Identify which cell holds the provided text, then report its (X, Y) central coordinate. 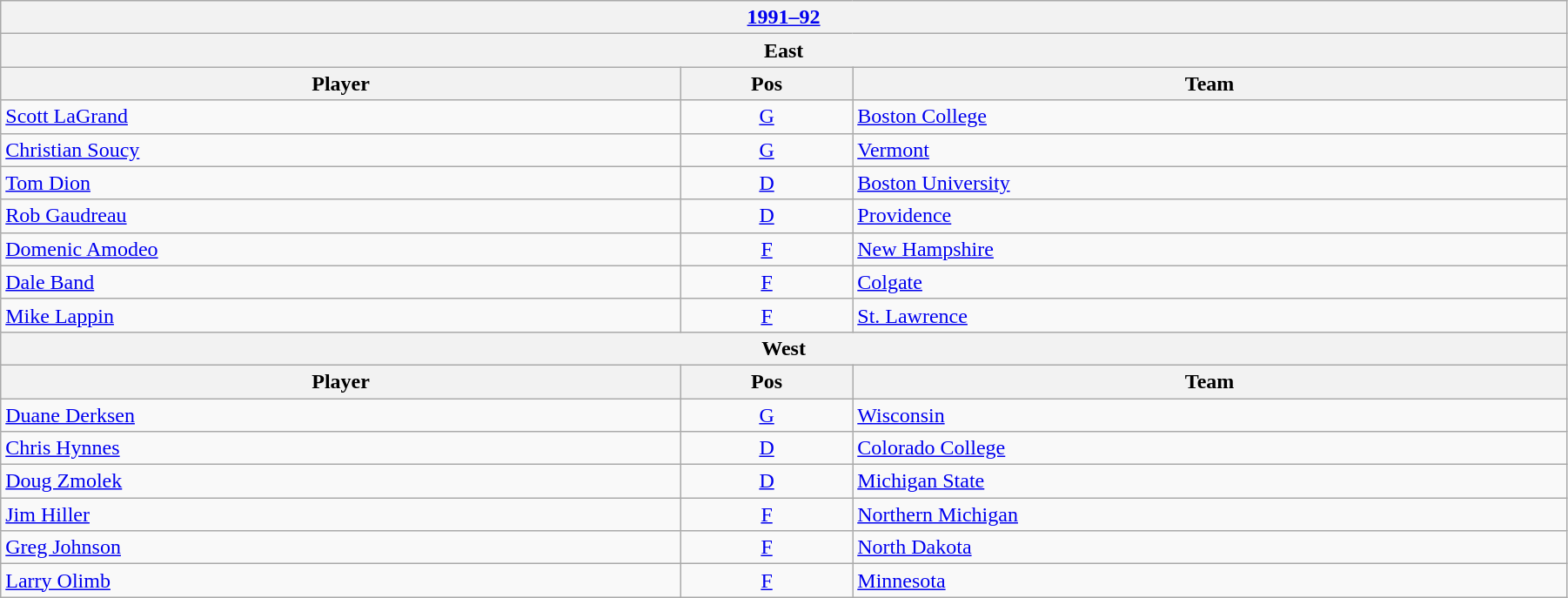
Domenic Amodeo (341, 249)
Boston College (1210, 117)
Christian Soucy (341, 150)
New Hampshire (1210, 249)
Northern Michigan (1210, 514)
Dale Band (341, 282)
Providence (1210, 216)
Chris Hynnes (341, 448)
Vermont (1210, 150)
East (784, 50)
Michigan State (1210, 481)
Colorado College (1210, 448)
Minnesota (1210, 581)
Boston University (1210, 183)
St. Lawrence (1210, 315)
Scott LaGrand (341, 117)
Colgate (1210, 282)
1991–92 (784, 17)
Mike Lappin (341, 315)
Greg Johnson (341, 548)
Duane Derksen (341, 415)
Jim Hiller (341, 514)
West (784, 348)
North Dakota (1210, 548)
Rob Gaudreau (341, 216)
Tom Dion (341, 183)
Larry Olimb (341, 581)
Wisconsin (1210, 415)
Doug Zmolek (341, 481)
